Return [X, Y] of the center of cell containing provided text 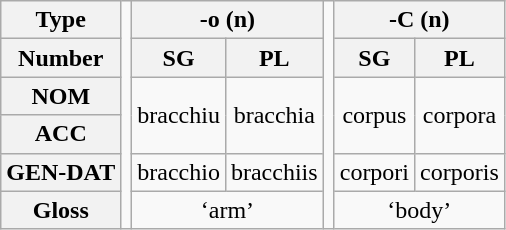
bracchio [179, 172]
-C (n) [419, 20]
corpus [374, 115]
bracchiis [274, 172]
Type [61, 20]
NOM [61, 96]
GEN-DAT [61, 172]
corporis [460, 172]
-o (n) [228, 20]
corpori [374, 172]
‘arm’ [228, 210]
corpora [460, 115]
bracchia [274, 115]
bracchiu [179, 115]
Gloss [61, 210]
Number [61, 58]
‘body’ [419, 210]
ACC [61, 134]
